Identify which cell holds the provided text, then report its (X, Y) central coordinate. 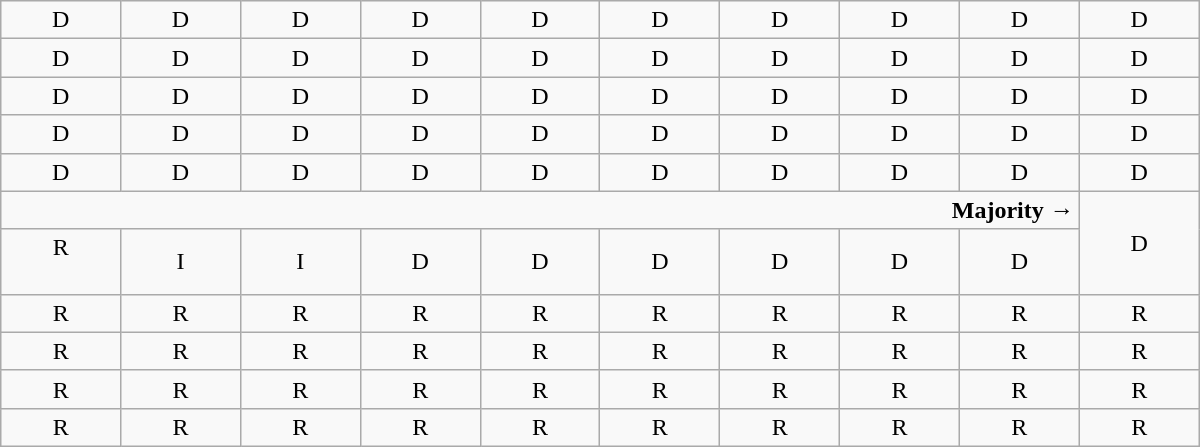
Majority → (540, 210)
